Determine the [X, Y] coordinate at the center of the cell enclosing the given text.  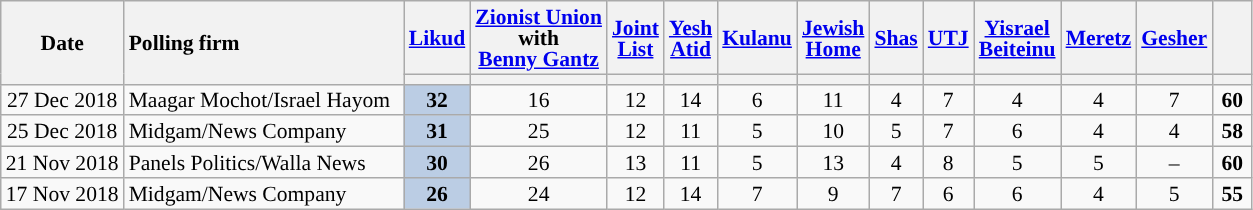
25 [538, 132]
21 Nov 2018 [62, 162]
Zionist UnionwithBenny Gantz [538, 38]
31 [438, 132]
10 [833, 132]
24 [538, 194]
JointList [636, 38]
9 [833, 194]
Maagar Mochot/Israel Hayom [264, 100]
YeshAtid [690, 38]
58 [1232, 132]
30 [438, 162]
Kulanu [757, 38]
Shas [896, 38]
25 Dec 2018 [62, 132]
Polling firm [264, 42]
JewishHome [833, 38]
16 [538, 100]
Likud [438, 38]
UTJ [948, 38]
Meretz [1099, 38]
27 Dec 2018 [62, 100]
8 [948, 162]
Gesher [1174, 38]
32 [438, 100]
Date [62, 42]
– [1174, 162]
17 Nov 2018 [62, 194]
Panels Politics/Walla News [264, 162]
55 [1232, 194]
YisraelBeiteinu [1018, 38]
